Find where the given text appears and provide that cell's center as (X, Y) coordinate. 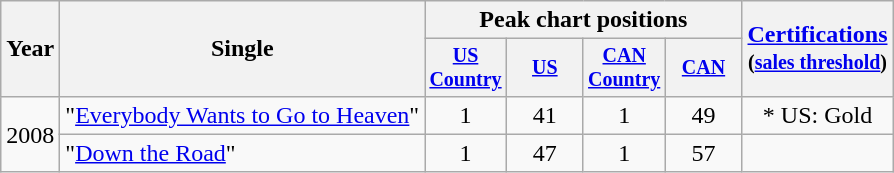
"Down the Road" (242, 153)
Single (242, 49)
* US: Gold (818, 115)
47 (544, 153)
Certifications(sales threshold) (818, 49)
US (544, 68)
CAN Country (624, 68)
CAN (704, 68)
US Country (466, 68)
Peak chart positions (584, 20)
57 (704, 153)
"Everybody Wants to Go to Heaven" (242, 115)
Year (30, 49)
49 (704, 115)
2008 (30, 134)
41 (544, 115)
